Output the (X, Y) coordinate of the center of the cell containing the given text.  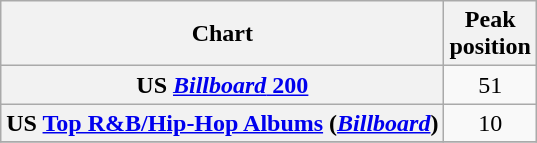
US Billboard 200 (222, 85)
US Top R&B/Hip-Hop Albums (Billboard) (222, 123)
51 (490, 85)
Peakposition (490, 34)
Chart (222, 34)
10 (490, 123)
